For the text-containing cell, return its midpoint in (X, Y) coordinate format. 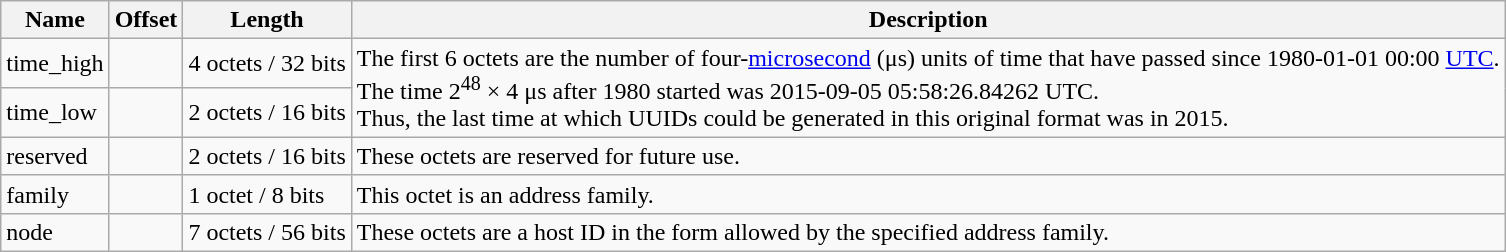
reserved (55, 156)
These octets are reserved for future use. (928, 156)
Length (267, 20)
7 octets / 56 bits (267, 232)
4 octets / 32 bits (267, 64)
This octet is an address family. (928, 194)
node (55, 232)
Description (928, 20)
time_low (55, 112)
Offset (146, 20)
time_high (55, 64)
These octets are a host ID in the form allowed by the specified address family. (928, 232)
1 octet / 8 bits (267, 194)
family (55, 194)
Name (55, 20)
